Provide the [X, Y] coordinate of the cell's center where the given text is located.  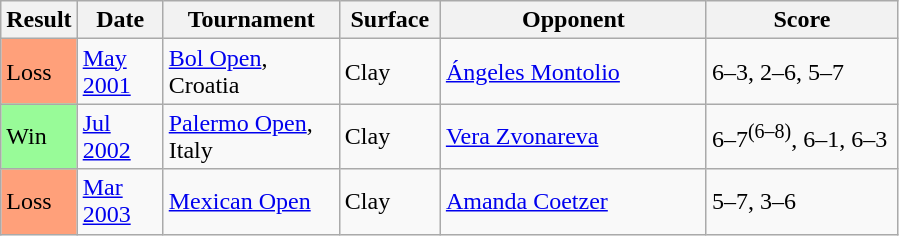
Opponent [573, 20]
Bol Open, Croatia [251, 72]
Vera Zvonareva [573, 136]
Surface [390, 20]
Tournament [251, 20]
Mexican Open [251, 202]
6–3, 2–6, 5–7 [802, 72]
Palermo Open, Italy [251, 136]
Date [120, 20]
Mar 2003 [120, 202]
May 2001 [120, 72]
6–7(6–8), 6–1, 6–3 [802, 136]
5–7, 3–6 [802, 202]
Jul 2002 [120, 136]
Win [39, 136]
Amanda Coetzer [573, 202]
Result [39, 20]
Ángeles Montolio [573, 72]
Score [802, 20]
